Determine the [x, y] coordinate at the center of the cell enclosing the given text.  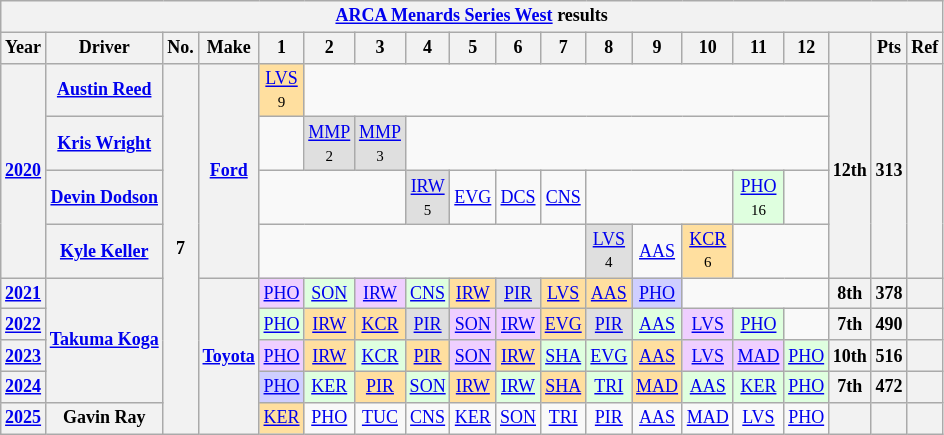
2021 [24, 294]
Driver [104, 48]
2022 [24, 324]
Devin Dodson [104, 197]
LVS4 [609, 251]
8th [850, 294]
Gavin Ray [104, 418]
Pts [889, 48]
516 [889, 356]
ARCA Menards Series West results [472, 16]
313 [889, 170]
Toyota [228, 356]
Make [228, 48]
6 [518, 48]
3 [380, 48]
1 [282, 48]
12th [850, 170]
10 [708, 48]
2020 [24, 170]
5 [473, 48]
Austin Reed [104, 90]
MMP2 [330, 144]
Ford [228, 170]
MMP3 [380, 144]
4 [428, 48]
IRW5 [428, 197]
2 [330, 48]
Ref [925, 48]
378 [889, 294]
DCS [518, 197]
Kris Wright [104, 144]
10th [850, 356]
No. [180, 48]
2025 [24, 418]
PHO16 [758, 197]
490 [889, 324]
TUC [380, 418]
9 [658, 48]
472 [889, 386]
8 [609, 48]
11 [758, 48]
12 [806, 48]
2024 [24, 386]
Kyle Keller [104, 251]
Takuma Koga [104, 340]
LVS9 [282, 90]
2023 [24, 356]
Year [24, 48]
KCR6 [708, 251]
